Locate the cell with the specified text and output its (x, y) center coordinate. 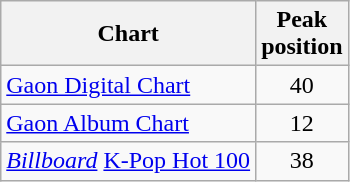
Chart (128, 34)
12 (302, 123)
Peakposition (302, 34)
Gaon Digital Chart (128, 85)
38 (302, 161)
40 (302, 85)
Billboard K-Pop Hot 100 (128, 161)
Gaon Album Chart (128, 123)
